Capture the cell that displays the provided text and extract its (x, y) central coordinate. 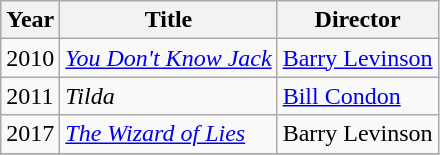
Title (168, 20)
Year (30, 20)
The Wizard of Lies (168, 134)
2011 (30, 96)
You Don't Know Jack (168, 58)
Director (358, 20)
Tilda (168, 96)
2010 (30, 58)
2017 (30, 134)
Bill Condon (358, 96)
